Search for the cell housing the specified text and yield its [X, Y] center coordinate. 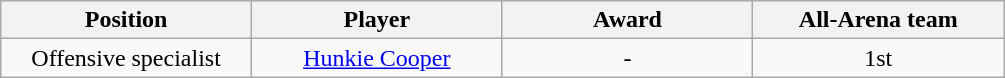
Position [126, 20]
Hunkie Cooper [376, 58]
All-Arena team [878, 20]
1st [878, 58]
Offensive specialist [126, 58]
- [628, 58]
Award [628, 20]
Player [376, 20]
